Search for the cell housing the specified text and yield its (x, y) center coordinate. 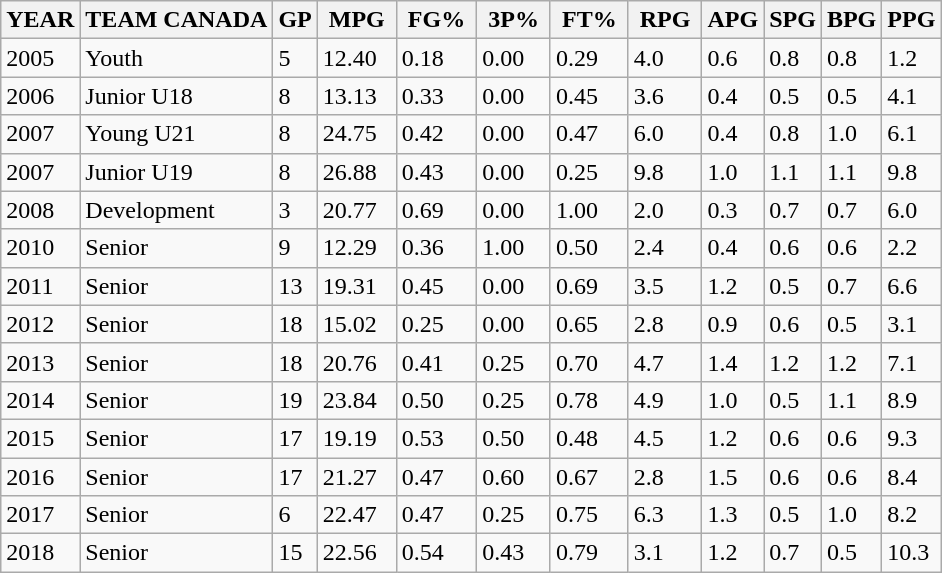
Youth (176, 58)
0.29 (589, 58)
8.9 (912, 400)
4.9 (665, 400)
19.31 (356, 286)
19 (295, 400)
FG% (436, 20)
0.48 (589, 438)
2012 (40, 324)
4.5 (665, 438)
2005 (40, 58)
9.3 (912, 438)
2010 (40, 248)
MPG (356, 20)
12.29 (356, 248)
22.56 (356, 553)
12.40 (356, 58)
Junior U18 (176, 96)
2.0 (665, 210)
2018 (40, 553)
3.6 (665, 96)
8.2 (912, 515)
0.78 (589, 400)
15.02 (356, 324)
2014 (40, 400)
0.41 (436, 362)
2008 (40, 210)
13.13 (356, 96)
3P% (514, 20)
2013 (40, 362)
0.75 (589, 515)
1.3 (733, 515)
2017 (40, 515)
Young U21 (176, 134)
2011 (40, 286)
BPG (851, 20)
0.79 (589, 553)
5 (295, 58)
6.3 (665, 515)
GP (295, 20)
20.77 (356, 210)
FT% (589, 20)
0.3 (733, 210)
21.27 (356, 477)
9 (295, 248)
10.3 (912, 553)
1.4 (733, 362)
2006 (40, 96)
RPG (665, 20)
Junior U19 (176, 172)
0.54 (436, 553)
0.36 (436, 248)
1.5 (733, 477)
19.19 (356, 438)
SPG (793, 20)
26.88 (356, 172)
20.76 (356, 362)
YEAR (40, 20)
7.1 (912, 362)
24.75 (356, 134)
0.70 (589, 362)
0.53 (436, 438)
3 (295, 210)
8.4 (912, 477)
3.5 (665, 286)
0.18 (436, 58)
23.84 (356, 400)
0.42 (436, 134)
15 (295, 553)
6 (295, 515)
0.33 (436, 96)
4.7 (665, 362)
4.0 (665, 58)
0.60 (514, 477)
Development (176, 210)
6.6 (912, 286)
PPG (912, 20)
13 (295, 286)
APG (733, 20)
TEAM CANADA (176, 20)
2016 (40, 477)
0.65 (589, 324)
4.1 (912, 96)
22.47 (356, 515)
2015 (40, 438)
2.4 (665, 248)
6.1 (912, 134)
0.9 (733, 324)
0.67 (589, 477)
2.2 (912, 248)
